Capture the cell that displays the provided text and extract its (x, y) central coordinate. 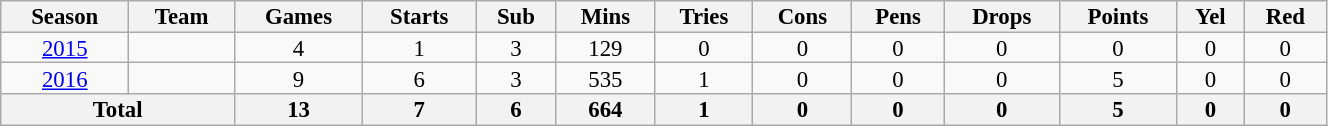
Tries (704, 16)
Drops (1002, 16)
9 (299, 78)
13 (299, 110)
4 (299, 48)
2016 (65, 78)
Starts (420, 16)
Mins (606, 16)
664 (606, 110)
535 (606, 78)
129 (606, 48)
Season (65, 16)
Team (182, 16)
2015 (65, 48)
Cons (802, 16)
Sub (516, 16)
Points (1118, 16)
Yel (1211, 16)
Total (118, 110)
Red (1285, 16)
Games (299, 16)
7 (420, 110)
Pens (898, 16)
